Determine the [x, y] coordinate at the center of the cell enclosing the given text.  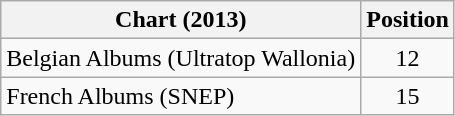
15 [408, 96]
Belgian Albums (Ultratop Wallonia) [181, 58]
Chart (2013) [181, 20]
12 [408, 58]
Position [408, 20]
French Albums (SNEP) [181, 96]
